Pinpoint the cell where the given text exists, returning its (x, y) midpoint coordinate. 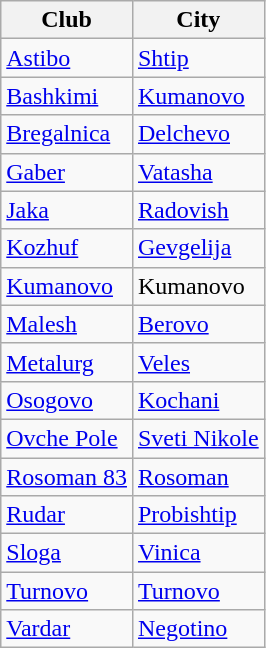
Sveti Nikole (198, 438)
Rosoman (198, 477)
Berovo (198, 324)
Rosoman 83 (67, 477)
Radovish (198, 210)
Shtip (198, 58)
Veles (198, 362)
Delchevo (198, 134)
Probishtip (198, 515)
Club (67, 20)
Bashkimi (67, 96)
Kozhuf (67, 248)
Ovche Pole (67, 438)
Malesh (67, 324)
Jaka (67, 210)
Vatasha (198, 172)
Vardar (67, 629)
Rudar (67, 515)
Gevgelija (198, 248)
Metalurg (67, 362)
Kochani (198, 400)
Bregalnica (67, 134)
Gaber (67, 172)
Sloga (67, 553)
Astibo (67, 58)
Osogovo (67, 400)
City (198, 20)
Vinica (198, 553)
Negotino (198, 629)
